Return [x, y] of the center of cell containing provided text 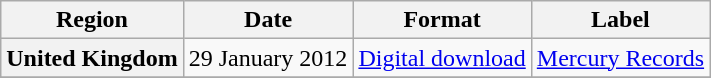
Region [92, 20]
United Kingdom [92, 58]
29 January 2012 [268, 58]
Digital download [442, 58]
Mercury Records [620, 58]
Date [268, 20]
Label [620, 20]
Format [442, 20]
